Pinpoint the cell where the given text exists, returning its [x, y] midpoint coordinate. 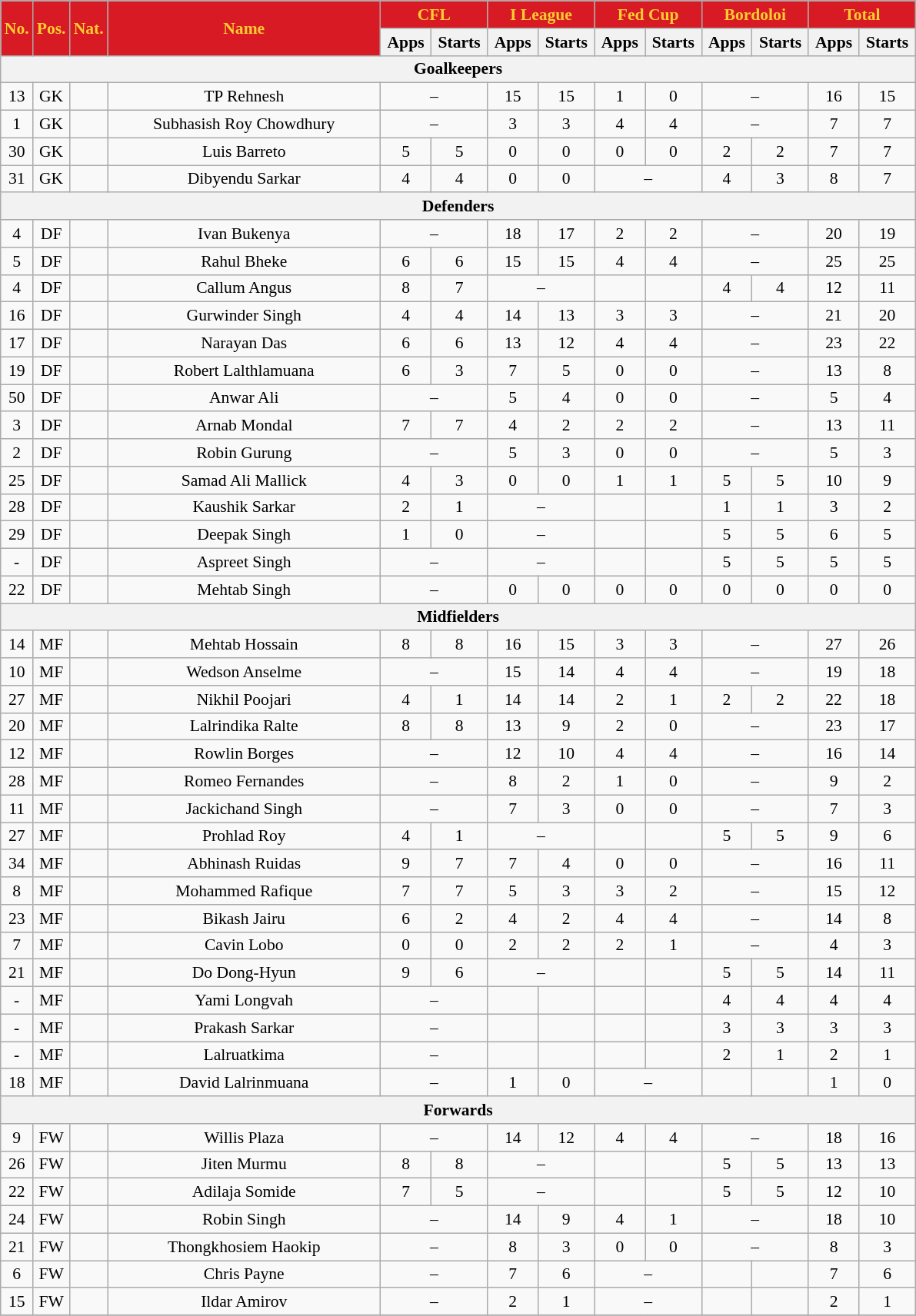
Arnab Mondal [245, 426]
Romeo Fernandes [245, 782]
Mehtab Hossain [245, 645]
Wedson Anselme [245, 672]
Jackichand Singh [245, 809]
Prakash Sarkar [245, 1028]
Adilaja Somide [245, 1192]
Prohlad Roy [245, 836]
Nat. [89, 28]
Chris Payne [245, 1274]
Ildar Amirov [245, 1302]
Subhasish Roy Chowdhury [245, 125]
Nikhil Poojari [245, 700]
Name [245, 28]
Mohammed Rafique [245, 891]
Yami Longvah [245, 1001]
Pos. [52, 28]
I League [541, 15]
Willis Plaza [245, 1138]
Mehtab Singh [245, 590]
Dibyendu Sarkar [245, 179]
TP Rehnesh [245, 97]
David Lalrinmuana [245, 1083]
30 [17, 151]
Robin Singh [245, 1220]
Bikash Jairu [245, 919]
31 [17, 179]
50 [17, 398]
Lalrindika Ralte [245, 726]
Fed Cup [648, 15]
Jiten Murmu [245, 1165]
Deepak Singh [245, 535]
34 [17, 864]
Aspreet Singh [245, 563]
Ivan Bukenya [245, 234]
Rowlin Borges [245, 754]
Luis Barreto [245, 151]
Goalkeepers [458, 69]
Rahul Bheke [245, 261]
Do Dong-Hyun [245, 973]
Robin Gurung [245, 453]
Callum Angus [245, 288]
Forwards [458, 1110]
Samad Ali Mallick [245, 480]
Midfielders [458, 617]
Narayan Das [245, 344]
Anwar Ali [245, 398]
Gurwinder Singh [245, 316]
Abhinash Ruidas [245, 864]
Defenders [458, 207]
Cavin Lobo [245, 945]
29 [17, 535]
CFL [434, 15]
Kaushik Sarkar [245, 507]
Bordoloi [755, 15]
Total [861, 15]
No. [17, 28]
Robert Lalthlamuana [245, 371]
Lalruatkima [245, 1055]
Thongkhosiem Haokip [245, 1247]
24 [17, 1220]
